From the cell containing the given text, extract its center point as (X, Y) coordinate. 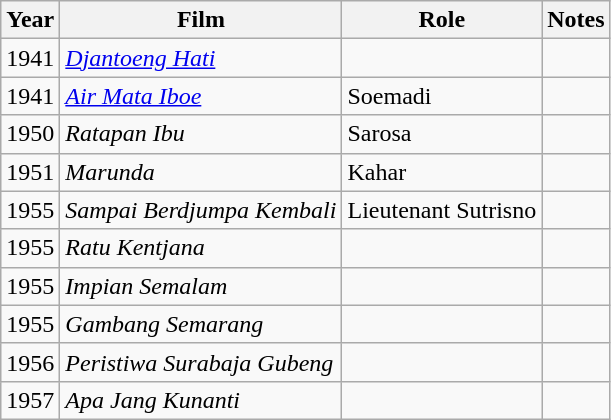
Ratapan Ibu (201, 134)
1950 (30, 134)
Impian Semalam (201, 286)
Ratu Kentjana (201, 248)
Role (442, 20)
Soemadi (442, 96)
1951 (30, 172)
Apa Jang Kunanti (201, 400)
Film (201, 20)
Lieutenant Sutrisno (442, 210)
1957 (30, 400)
1956 (30, 362)
Marunda (201, 172)
Year (30, 20)
Gambang Semarang (201, 324)
Notes (576, 20)
Peristiwa Surabaja Gubeng (201, 362)
Sampai Berdjumpa Kembali (201, 210)
Djantoeng Hati (201, 58)
Kahar (442, 172)
Sarosa (442, 134)
Air Mata Iboe (201, 96)
